Detect which cell encompasses the target text, then output its (X, Y) center coordinate. 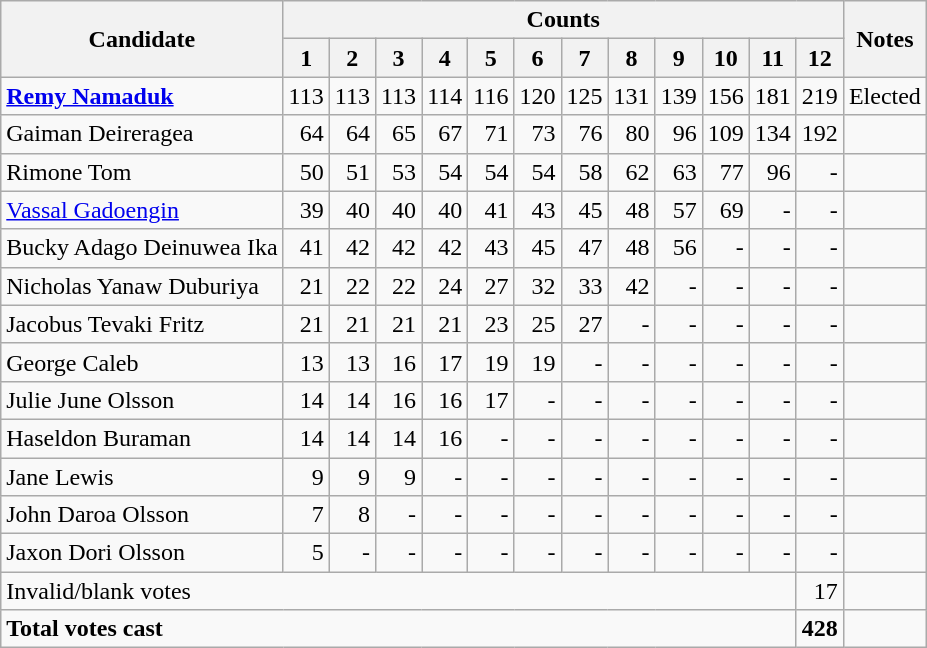
33 (584, 286)
Remy Namaduk (142, 96)
6 (538, 58)
23 (491, 324)
63 (678, 172)
12 (820, 58)
32 (538, 286)
Total votes cast (399, 629)
77 (726, 172)
109 (726, 134)
Invalid/blank votes (399, 591)
Vassal Gadoengin (142, 210)
Counts (563, 20)
50 (306, 172)
Nicholas Yanaw Duburiya (142, 286)
Elected (884, 96)
51 (352, 172)
Haseldon Buraman (142, 438)
80 (632, 134)
134 (772, 134)
67 (445, 134)
114 (445, 96)
10 (726, 58)
53 (398, 172)
62 (632, 172)
39 (306, 210)
71 (491, 134)
116 (491, 96)
John Daroa Olsson (142, 515)
219 (820, 96)
57 (678, 210)
428 (820, 629)
156 (726, 96)
139 (678, 96)
24 (445, 286)
3 (398, 58)
Candidate (142, 39)
Jacobus Tevaki Fritz (142, 324)
Jane Lewis (142, 477)
76 (584, 134)
125 (584, 96)
Notes (884, 39)
69 (726, 210)
4 (445, 58)
11 (772, 58)
131 (632, 96)
47 (584, 248)
Jaxon Dori Olsson (142, 553)
25 (538, 324)
George Caleb (142, 362)
Bucky Adago Deinuwea Ika (142, 248)
73 (538, 134)
65 (398, 134)
1 (306, 58)
Rimone Tom (142, 172)
Julie June Olsson (142, 400)
120 (538, 96)
56 (678, 248)
192 (820, 134)
58 (584, 172)
181 (772, 96)
2 (352, 58)
Gaiman Deireragea (142, 134)
